Output the [X, Y] coordinate of the center of the cell containing the given text.  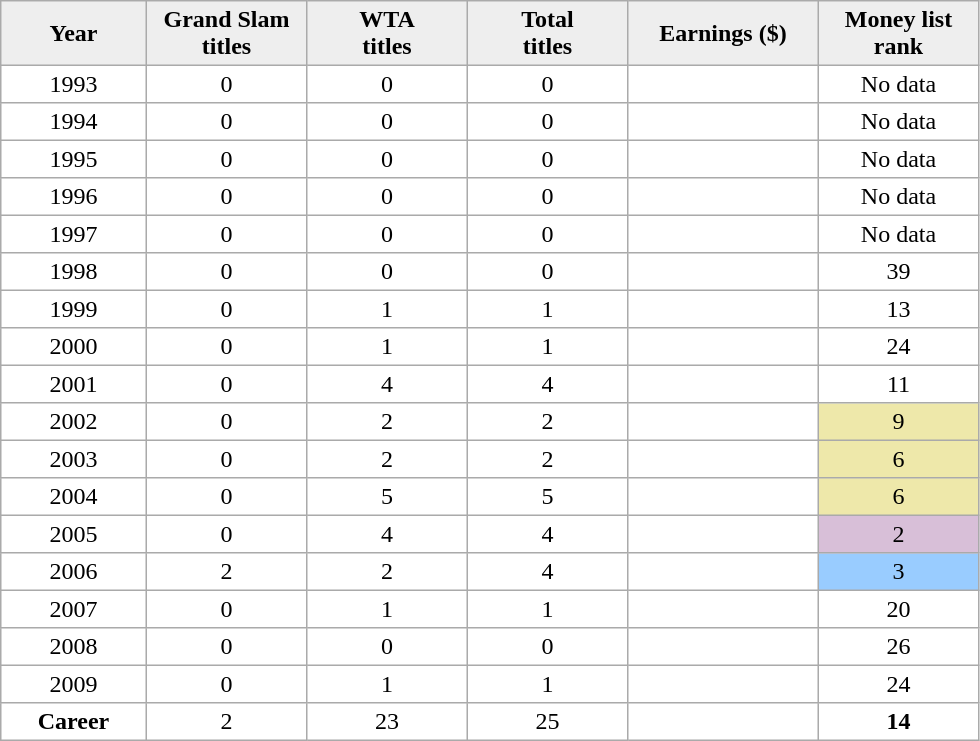
1996 [74, 197]
2005 [74, 534]
1999 [74, 309]
Money list rank [898, 33]
11 [898, 384]
20 [898, 609]
Career [74, 722]
WTA titles [387, 33]
Earnings ($) [723, 33]
13 [898, 309]
Total titles [547, 33]
2003 [74, 459]
25 [547, 722]
2000 [74, 347]
1997 [74, 234]
1993 [74, 84]
14 [898, 722]
23 [387, 722]
2004 [74, 497]
2009 [74, 684]
26 [898, 647]
2002 [74, 422]
1998 [74, 272]
Year [74, 33]
2007 [74, 609]
2008 [74, 647]
39 [898, 272]
2001 [74, 384]
1994 [74, 122]
2006 [74, 572]
1995 [74, 159]
Grand Slam titles [226, 33]
9 [898, 422]
3 [898, 572]
